Identify which cell holds the provided text, then report its [X, Y] central coordinate. 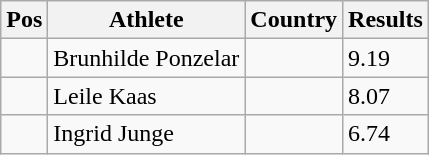
8.07 [386, 96]
Brunhilde Ponzelar [146, 58]
Country [294, 20]
Results [386, 20]
Leile Kaas [146, 96]
6.74 [386, 134]
Pos [24, 20]
9.19 [386, 58]
Ingrid Junge [146, 134]
Athlete [146, 20]
